Search for the cell housing the specified text and yield its [X, Y] center coordinate. 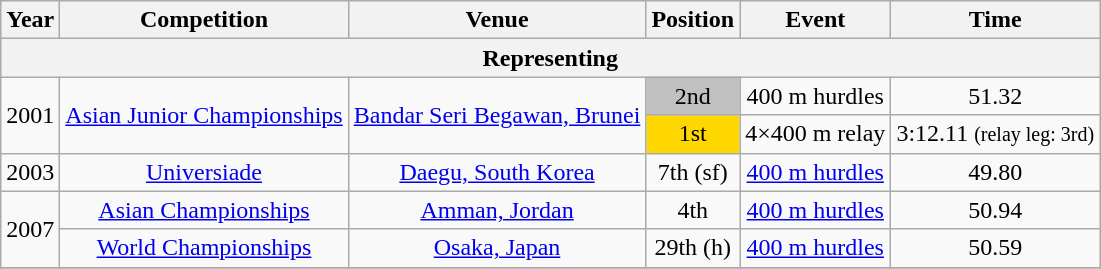
2007 [30, 229]
Asian Junior Championships [204, 115]
50.94 [996, 210]
World Championships [204, 248]
Osaka, Japan [497, 248]
51.32 [996, 96]
Bandar Seri Begawan, Brunei [497, 115]
Venue [497, 20]
50.59 [996, 248]
Asian Championships [204, 210]
49.80 [996, 172]
7th (sf) [693, 172]
Time [996, 20]
Universiade [204, 172]
Daegu, South Korea [497, 172]
4×400 m relay [816, 134]
Representing [550, 58]
Amman, Jordan [497, 210]
Position [693, 20]
Event [816, 20]
Year [30, 20]
2003 [30, 172]
29th (h) [693, 248]
2nd [693, 96]
3:12.11 (relay leg: 3rd) [996, 134]
2001 [30, 115]
Competition [204, 20]
1st [693, 134]
4th [693, 210]
